Locate the cell with the specified text and output its (X, Y) center coordinate. 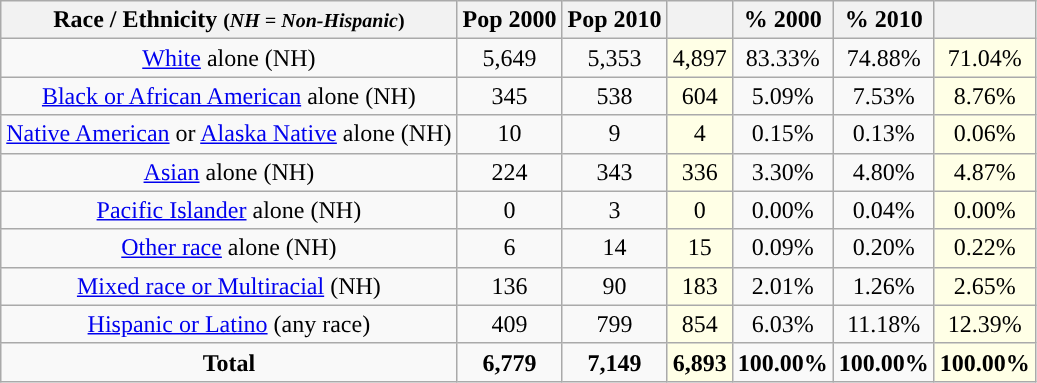
10 (510, 134)
12.39% (984, 324)
0.06% (984, 134)
336 (700, 172)
3.30% (782, 172)
0.13% (884, 134)
Pop 2010 (614, 20)
2.01% (782, 286)
11.18% (884, 324)
7,149 (614, 362)
Total (229, 362)
0.20% (884, 248)
Race / Ethnicity (NH = Non-Hispanic) (229, 20)
90 (614, 286)
5,649 (510, 58)
345 (510, 96)
Pop 2000 (510, 20)
83.33% (782, 58)
Native American or Alaska Native alone (NH) (229, 134)
0.09% (782, 248)
8.76% (984, 96)
0.22% (984, 248)
6 (510, 248)
5.09% (782, 96)
4,897 (700, 58)
6,779 (510, 362)
136 (510, 286)
% 2000 (782, 20)
9 (614, 134)
6.03% (782, 324)
3 (614, 210)
0.15% (782, 134)
74.88% (884, 58)
4.87% (984, 172)
343 (614, 172)
0.04% (884, 210)
4 (700, 134)
2.65% (984, 286)
71.04% (984, 58)
604 (700, 96)
14 (614, 248)
538 (614, 96)
409 (510, 324)
1.26% (884, 286)
Black or African American alone (NH) (229, 96)
799 (614, 324)
Hispanic or Latino (any race) (229, 324)
Asian alone (NH) (229, 172)
White alone (NH) (229, 58)
Mixed race or Multiracial (NH) (229, 286)
Pacific Islander alone (NH) (229, 210)
7.53% (884, 96)
854 (700, 324)
% 2010 (884, 20)
5,353 (614, 58)
224 (510, 172)
4.80% (884, 172)
Other race alone (NH) (229, 248)
6,893 (700, 362)
15 (700, 248)
183 (700, 286)
